Search for the cell housing the specified text and yield its (X, Y) center coordinate. 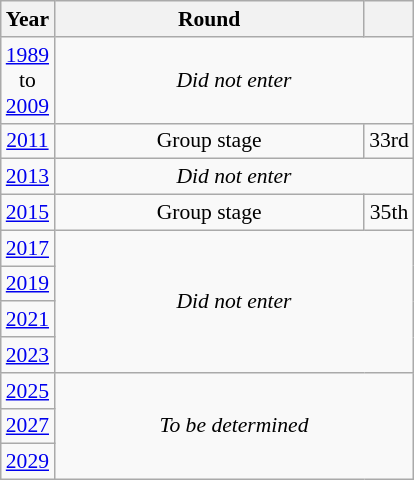
1989to2009 (28, 80)
2029 (28, 462)
2017 (28, 248)
Round (209, 19)
2021 (28, 320)
2015 (28, 213)
2025 (28, 391)
2011 (28, 141)
2027 (28, 426)
Year (28, 19)
2013 (28, 177)
35th (389, 213)
33rd (389, 141)
To be determined (234, 426)
2019 (28, 284)
2023 (28, 355)
